From the cell containing the given text, extract its center point as [x, y] coordinate. 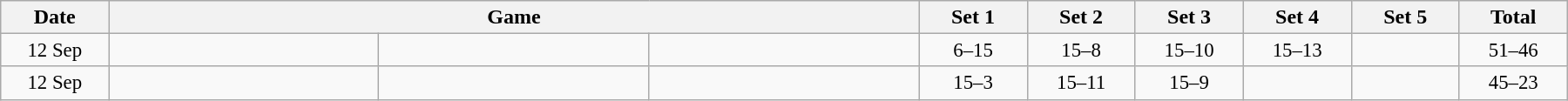
45–23 [1513, 83]
Set 5 [1405, 17]
15–13 [1297, 50]
15–3 [973, 83]
15–8 [1081, 50]
6–15 [973, 50]
Set 2 [1081, 17]
Game [514, 17]
15–10 [1189, 50]
Set 3 [1189, 17]
51–46 [1513, 50]
Total [1513, 17]
Set 4 [1297, 17]
15–9 [1189, 83]
Date [55, 17]
15–11 [1081, 83]
Set 1 [973, 17]
